Detect which cell encompasses the target text, then output its [x, y] center coordinate. 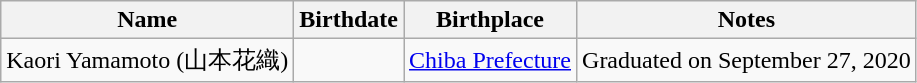
Graduated on September 27, 2020 [747, 60]
Name [148, 20]
Chiba Prefecture [490, 60]
Kaori Yamamoto (山本花織) [148, 60]
Birthplace [490, 20]
Notes [747, 20]
Birthdate [349, 20]
